Pinpoint the cell where the given text exists, returning its [X, Y] midpoint coordinate. 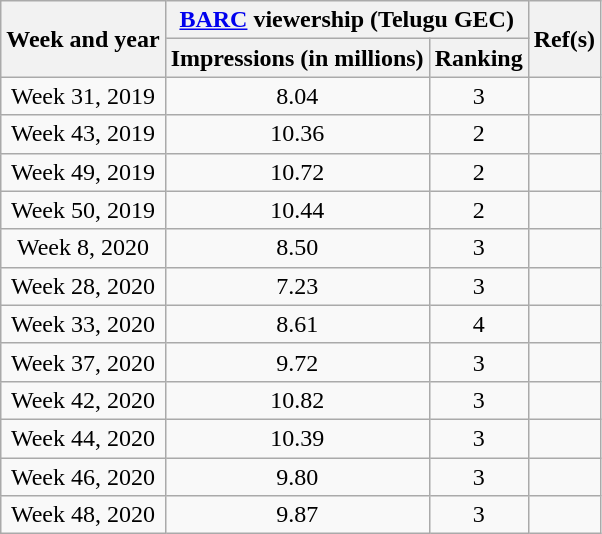
Week 28, 2020 [83, 286]
Ranking [478, 58]
9.80 [297, 477]
Week 46, 2020 [83, 477]
Week 44, 2020 [83, 438]
Week 8, 2020 [83, 248]
8.04 [297, 96]
Ref(s) [564, 39]
Week 31, 2019 [83, 96]
8.61 [297, 324]
Week 48, 2020 [83, 515]
Week 49, 2019 [83, 172]
Week 42, 2020 [83, 400]
10.39 [297, 438]
Week 43, 2019 [83, 134]
9.72 [297, 362]
10.82 [297, 400]
Week 50, 2019 [83, 210]
Impressions (in millions) [297, 58]
4 [478, 324]
Week 33, 2020 [83, 324]
10.36 [297, 134]
10.72 [297, 172]
BARC viewership (Telugu GEC) [346, 20]
8.50 [297, 248]
9.87 [297, 515]
7.23 [297, 286]
Week and year [83, 39]
10.44 [297, 210]
Week 37, 2020 [83, 362]
